Extract the [X, Y] coordinate from the center of the cell holding the provided text.  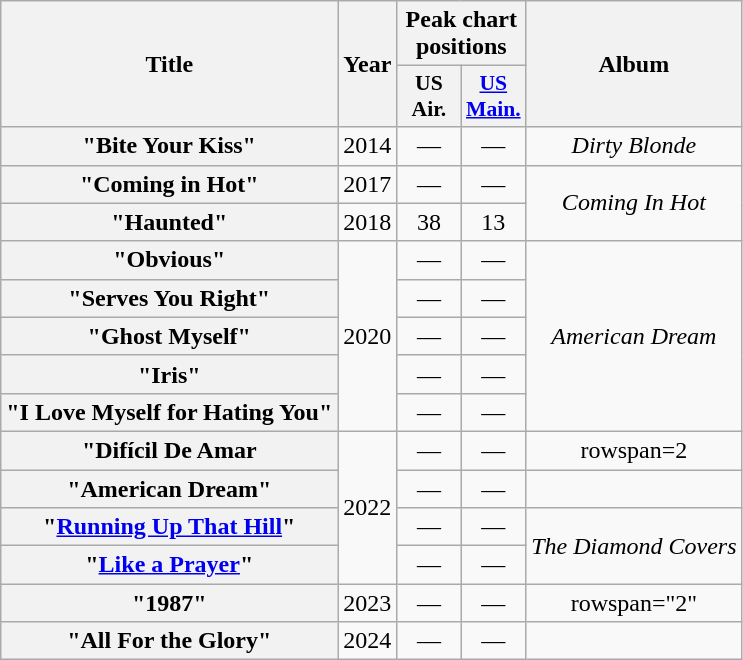
2018 [368, 222]
"Like a Prayer" [170, 565]
Coming In Hot [634, 203]
2022 [368, 507]
Dirty Blonde [634, 146]
rowspan="2" [634, 603]
USMain. [494, 96]
"Coming in Hot" [170, 184]
2017 [368, 184]
13 [494, 222]
"Haunted" [170, 222]
"Running Up That Hill" [170, 527]
"1987" [170, 603]
American Dream [634, 336]
Peak chart positions [462, 34]
"I Love Myself for Hating You" [170, 412]
Title [170, 64]
Album [634, 64]
2024 [368, 641]
2014 [368, 146]
"Obvious" [170, 260]
Year [368, 64]
"All For the Glory" [170, 641]
"American Dream" [170, 489]
USAir. [429, 96]
"Serves You Right" [170, 298]
The Diamond Covers [634, 546]
38 [429, 222]
"Bite Your Kiss" [170, 146]
"Ghost Myself" [170, 336]
2020 [368, 336]
rowspan=2 [634, 450]
2023 [368, 603]
"Iris" [170, 374]
"Difícil De Amar [170, 450]
